Output the (x, y) coordinate of the center of the cell containing the given text.  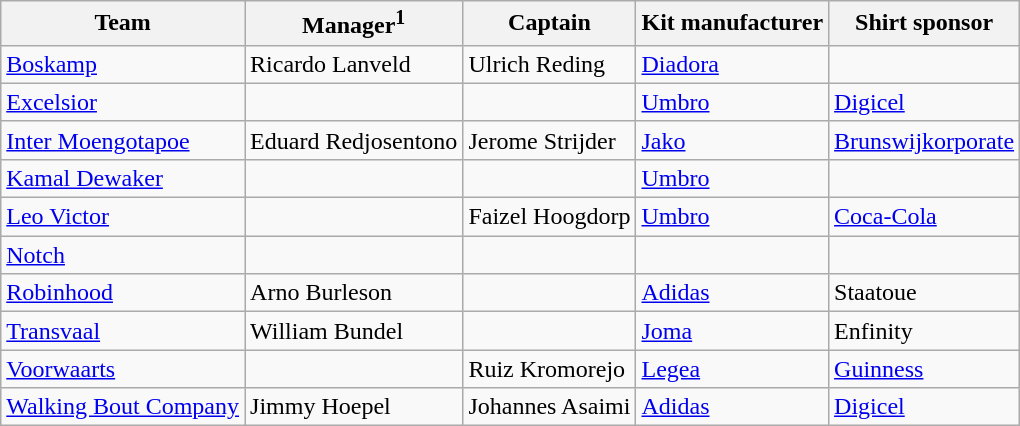
Team (123, 24)
Shirt sponsor (924, 24)
Walking Bout Company (123, 407)
Robinhood (123, 293)
Arno Burleson (354, 293)
Ruiz Kromorejo (550, 369)
Legea (732, 369)
Excelsior (123, 102)
Enfinity (924, 331)
Brunswijkorporate (924, 140)
Kit manufacturer (732, 24)
Guinness (924, 369)
Ulrich Reding (550, 64)
Jako (732, 140)
Coca-Cola (924, 217)
Diadora (732, 64)
William Bundel (354, 331)
Boskamp (123, 64)
Faizel Hoogdorp (550, 217)
Eduard Redjosentono (354, 140)
Staatoue (924, 293)
Ricardo Lanveld (354, 64)
Jimmy Hoepel (354, 407)
Jerome Strijder (550, 140)
Joma (732, 331)
Manager1 (354, 24)
Voorwaarts (123, 369)
Notch (123, 255)
Kamal Dewaker (123, 178)
Transvaal (123, 331)
Johannes Asaimi (550, 407)
Inter Moengotapoe (123, 140)
Captain (550, 24)
Leo Victor (123, 217)
